Identify which cell holds the provided text, then report its [x, y] central coordinate. 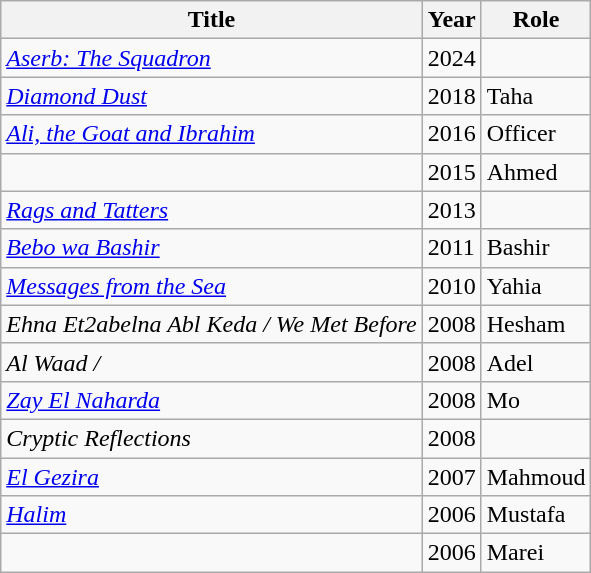
Mo [536, 400]
Title [212, 20]
Bebo wa Bashir [212, 248]
2016 [452, 134]
Role [536, 20]
Taha [536, 96]
Ehna Et2abelna Abl Keda / We Met Before [212, 324]
Aserb: The Squadron [212, 58]
Ali, the Goat and Ibrahim [212, 134]
Bashir [536, 248]
Mahmoud [536, 477]
Year [452, 20]
2013 [452, 210]
Rags and Tatters [212, 210]
2011 [452, 248]
Ahmed [536, 172]
Diamond Dust [212, 96]
Adel [536, 362]
2018 [452, 96]
Halim [212, 515]
Officer [536, 134]
El Gezira [212, 477]
2015 [452, 172]
2007 [452, 477]
Cryptic Reflections [212, 438]
2010 [452, 286]
Marei [536, 553]
Al Waad / [212, 362]
Yahia [536, 286]
Mustafa [536, 515]
2024 [452, 58]
Messages from the Sea [212, 286]
Zay El Naharda [212, 400]
Hesham [536, 324]
